Identify which cell holds the provided text, then report its (X, Y) central coordinate. 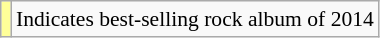
Indicates best-selling rock album of 2014 (195, 19)
